Find where the given text appears and provide that cell's center as [x, y] coordinate. 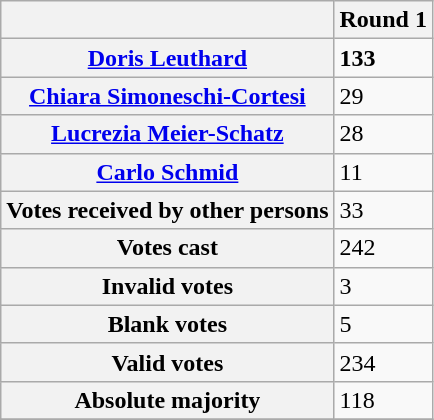
Round 1 [383, 20]
Votes cast [168, 248]
29 [383, 96]
242 [383, 248]
Carlo Schmid [168, 172]
234 [383, 362]
33 [383, 210]
3 [383, 286]
Blank votes [168, 324]
Lucrezia Meier-Schatz [168, 134]
Votes received by other persons [168, 210]
Valid votes [168, 362]
Absolute majority [168, 400]
28 [383, 134]
118 [383, 400]
11 [383, 172]
Chiara Simoneschi-Cortesi [168, 96]
Doris Leuthard [168, 58]
133 [383, 58]
Invalid votes [168, 286]
5 [383, 324]
